Output the (x, y) coordinate of the center of the cell containing the given text.  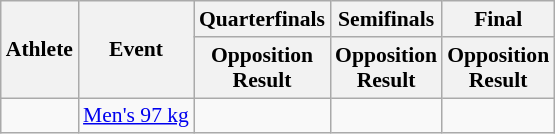
Semifinals (386, 19)
Quarterfinals (262, 19)
Event (136, 50)
Athlete (40, 50)
Final (498, 19)
Men's 97 kg (136, 116)
